Determine the (X, Y) coordinate at the center of the cell enclosing the given text.  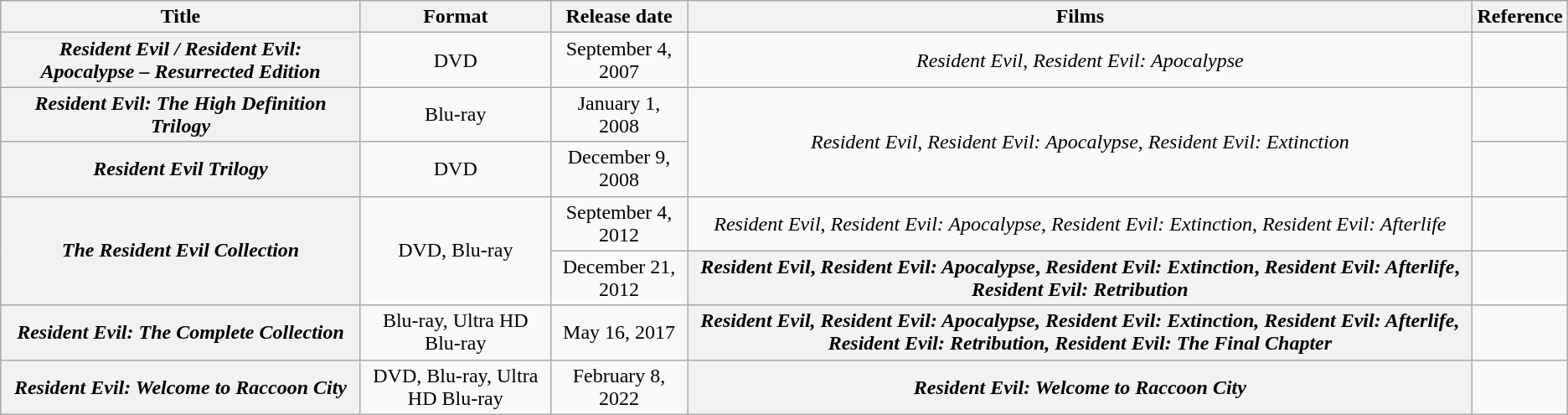
Title (181, 17)
Resident Evil: The High Definition Trilogy (181, 114)
February 8, 2022 (618, 387)
Format (456, 17)
Resident Evil Trilogy (181, 169)
Resident Evil, Resident Evil: Apocalypse (1081, 60)
Resident Evil, Resident Evil: Apocalypse, Resident Evil: Extinction (1081, 142)
Blu-ray, Ultra HD Blu-ray (456, 332)
December 9, 2008 (618, 169)
DVD, Blu-ray (456, 251)
Resident Evil: The Complete Collection (181, 332)
January 1, 2008 (618, 114)
May 16, 2017 (618, 332)
Films (1081, 17)
December 21, 2012 (618, 278)
September 4, 2012 (618, 223)
Resident Evil, Resident Evil: Apocalypse, Resident Evil: Extinction, Resident Evil: Afterlife, Resident Evil: Retribution (1081, 278)
Blu-ray (456, 114)
Resident Evil / Resident Evil: Apocalypse – Resurrected Edition (181, 60)
DVD, Blu-ray, Ultra HD Blu-ray (456, 387)
Release date (618, 17)
The Resident Evil Collection (181, 251)
Resident Evil, Resident Evil: Apocalypse, Resident Evil: Extinction, Resident Evil: Afterlife (1081, 223)
Reference (1519, 17)
September 4, 2007 (618, 60)
